Provide the [x, y] coordinate of the cell's center where the given text is located.  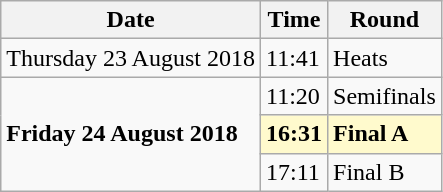
Semifinals [385, 96]
17:11 [294, 172]
Heats [385, 58]
Round [385, 20]
16:31 [294, 134]
Thursday 23 August 2018 [131, 58]
Friday 24 August 2018 [131, 134]
11:41 [294, 58]
Date [131, 20]
Final B [385, 172]
11:20 [294, 96]
Time [294, 20]
Final A [385, 134]
